Identify which cell holds the provided text, then report its (X, Y) central coordinate. 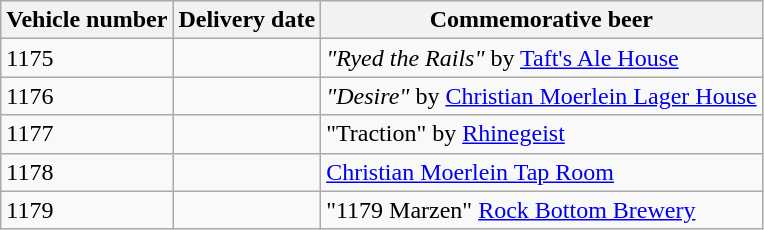
1179 (87, 210)
1178 (87, 172)
1177 (87, 134)
Delivery date (247, 20)
Christian Moerlein Tap Room (542, 172)
1175 (87, 58)
"Ryed the Rails" by Taft's Ale House (542, 58)
"1179 Marzen" Rock Bottom Brewery (542, 210)
Vehicle number (87, 20)
1176 (87, 96)
Commemorative beer (542, 20)
"Traction" by Rhinegeist (542, 134)
"Desire" by Christian Moerlein Lager House (542, 96)
